Output the [x, y] coordinate of the center of the cell containing the given text.  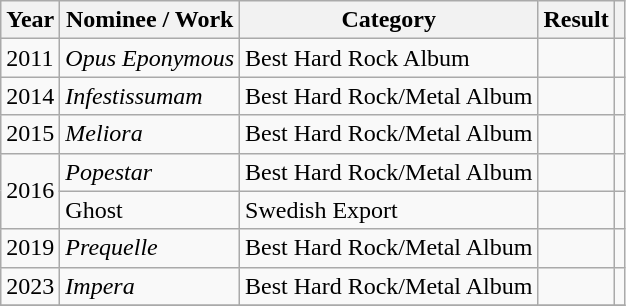
Result [576, 20]
Impera [150, 286]
Ghost [150, 210]
2015 [30, 134]
Category [389, 20]
Opus Eponymous [150, 58]
Popestar [150, 172]
Meliora [150, 134]
2011 [30, 58]
2016 [30, 191]
Nominee / Work [150, 20]
Swedish Export [389, 210]
Infestissumam [150, 96]
Prequelle [150, 248]
2019 [30, 248]
Year [30, 20]
2023 [30, 286]
2014 [30, 96]
Best Hard Rock Album [389, 58]
